Detect which cell encompasses the target text, then output its (x, y) center coordinate. 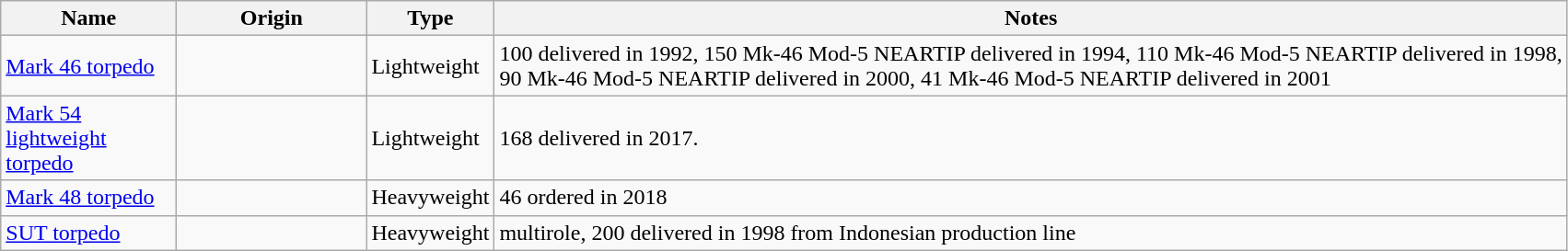
Name (88, 18)
SUT torpedo (88, 233)
Mark 54 lightweight torpedo (88, 138)
168 delivered in 2017. (1031, 138)
Mark 48 torpedo (88, 198)
Mark 46 torpedo (88, 66)
46 ordered in 2018 (1031, 198)
Notes (1031, 18)
Type (431, 18)
multirole, 200 delivered in 1998 from Indonesian production line (1031, 233)
Origin (272, 18)
